Find where the given text appears and provide that cell's center as [X, Y] coordinate. 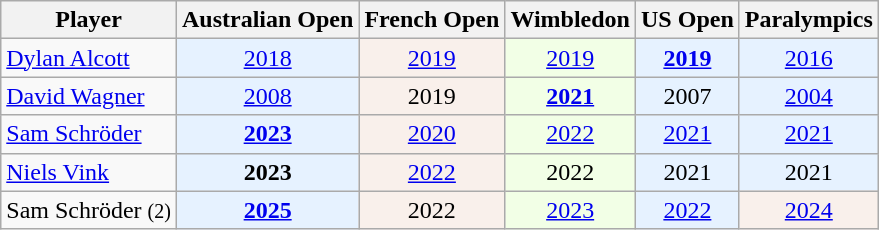
US Open [688, 20]
Wimbledon [570, 20]
Sam Schröder (2) [89, 210]
Australian Open [267, 20]
2020 [432, 134]
2016 [808, 58]
French Open [432, 20]
2007 [688, 96]
Sam Schröder [89, 134]
2004 [808, 96]
Niels Vink [89, 172]
2024 [808, 210]
David Wagner [89, 96]
Paralympics [808, 20]
2008 [267, 96]
Player [89, 20]
Dylan Alcott [89, 58]
2018 [267, 58]
2025 [267, 210]
